Find where the given text appears and provide that cell's center as (X, Y) coordinate. 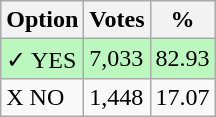
Option (42, 20)
X NO (42, 97)
82.93 (182, 59)
% (182, 20)
1,448 (117, 97)
7,033 (117, 59)
✓ YES (42, 59)
Votes (117, 20)
17.07 (182, 97)
